Extract the (x, y) coordinate from the center of the cell holding the provided text.  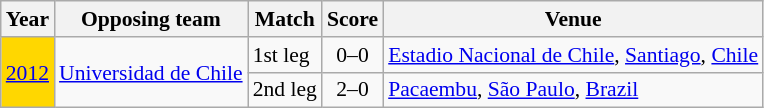
Universidad de Chile (151, 72)
Pacaembu, São Paulo, Brazil (573, 90)
Opposing team (151, 19)
2012 (28, 72)
Match (285, 19)
0–0 (352, 55)
1st leg (285, 55)
Score (352, 19)
2–0 (352, 90)
Year (28, 19)
Estadio Nacional de Chile, Santiago, Chile (573, 55)
2nd leg (285, 90)
Venue (573, 19)
